Locate the cell with the specified text and output its (x, y) center coordinate. 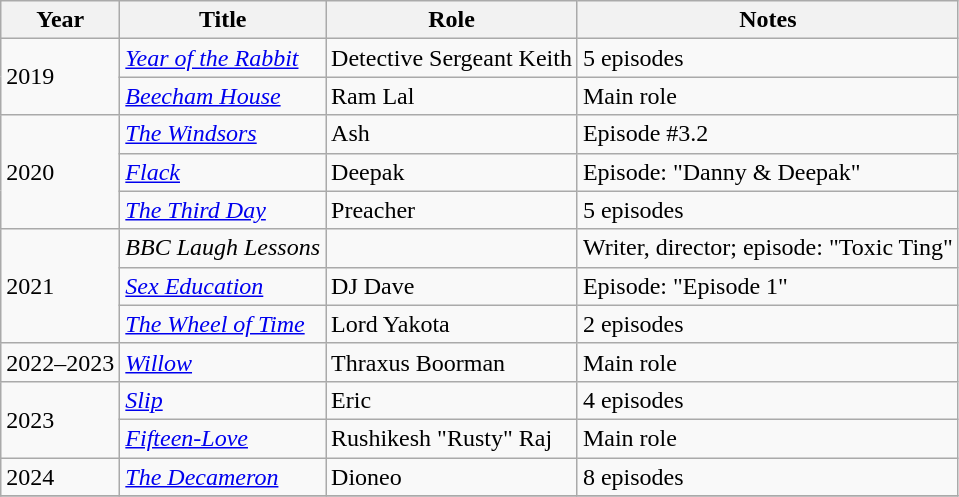
Sex Education (223, 286)
8 episodes (768, 477)
Rushikesh "Rusty" Raj (452, 438)
Thraxus Boorman (452, 362)
Eric (452, 400)
Ash (452, 134)
Preacher (452, 210)
Title (223, 20)
2021 (60, 286)
Lord Yakota (452, 324)
DJ Dave (452, 286)
The Decameron (223, 477)
Year of the Rabbit (223, 58)
Flack (223, 172)
2 episodes (768, 324)
Detective Sergeant Keith (452, 58)
2022–2023 (60, 362)
Slip (223, 400)
Dioneo (452, 477)
Ram Lal (452, 96)
Episode #3.2 (768, 134)
Beecham House (223, 96)
Deepak (452, 172)
Episode: "Danny & Deepak" (768, 172)
Writer, director; episode: "Toxic Ting" (768, 248)
The Third Day (223, 210)
2024 (60, 477)
Notes (768, 20)
The Wheel of Time (223, 324)
Role (452, 20)
Fifteen-Love (223, 438)
Episode: "Episode 1" (768, 286)
Year (60, 20)
The Windsors (223, 134)
BBC Laugh Lessons (223, 248)
2020 (60, 172)
Willow (223, 362)
2019 (60, 77)
2023 (60, 419)
4 episodes (768, 400)
